Detect which cell encompasses the target text, then output its [X, Y] center coordinate. 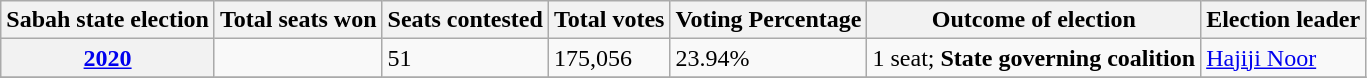
Seats contested [465, 20]
1 seat; State governing coalition [1034, 58]
Hajiji Noor [1284, 58]
23.94% [768, 58]
2020 [108, 58]
175,056 [609, 58]
Sabah state election [108, 20]
Total seats won [298, 20]
51 [465, 58]
Voting Percentage [768, 20]
Total votes [609, 20]
Outcome of election [1034, 20]
Election leader [1284, 20]
